Detect which cell encompasses the target text, then output its (x, y) center coordinate. 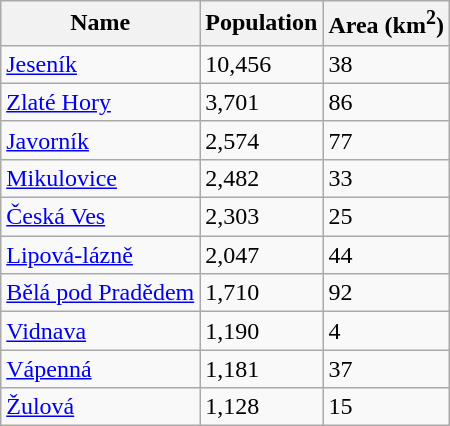
92 (386, 293)
33 (386, 178)
Žulová (100, 407)
2,047 (262, 255)
Javorník (100, 140)
1,128 (262, 407)
Zlaté Hory (100, 102)
1,710 (262, 293)
1,181 (262, 369)
15 (386, 407)
Vápenná (100, 369)
Population (262, 24)
Bělá pod Pradědem (100, 293)
44 (386, 255)
Area (km2) (386, 24)
Vidnava (100, 331)
2,574 (262, 140)
Name (100, 24)
4 (386, 331)
1,190 (262, 331)
25 (386, 217)
10,456 (262, 64)
38 (386, 64)
Lipová-lázně (100, 255)
77 (386, 140)
2,303 (262, 217)
Mikulovice (100, 178)
86 (386, 102)
Česká Ves (100, 217)
2,482 (262, 178)
37 (386, 369)
3,701 (262, 102)
Jeseník (100, 64)
